Scan for the cell matching the given text and deliver its [x, y] coordinate at center. 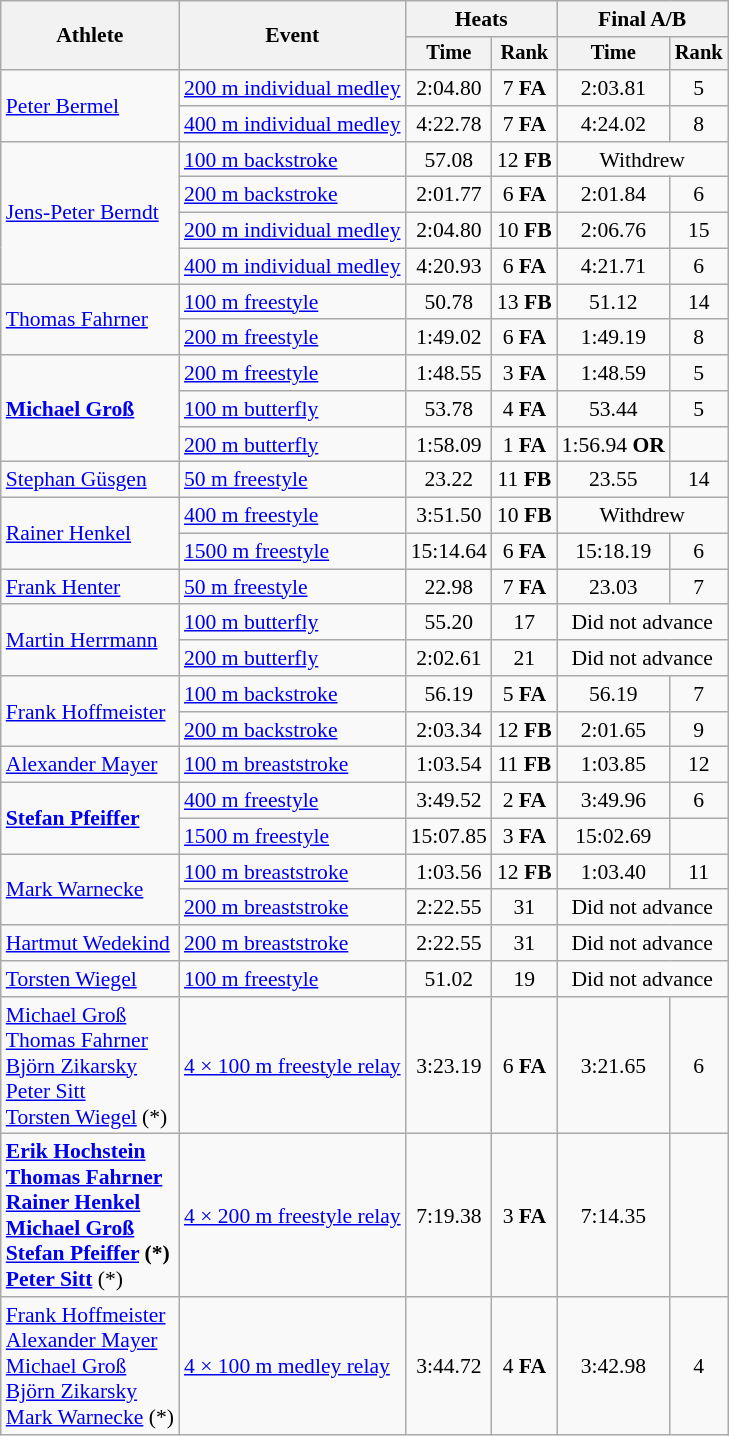
22.98 [449, 587]
1:03.40 [614, 872]
1:48.59 [614, 373]
Hartmut Wedekind [90, 943]
Peter Bermel [90, 106]
1:03.54 [449, 765]
Frank HoffmeisterAlexander MayerMichael GroßBjörn ZikarskyMark Warnecke (*) [90, 1366]
Alexander Mayer [90, 765]
23.22 [449, 480]
Michael Groß [90, 408]
2:01.65 [614, 730]
2:03.81 [614, 88]
4 × 100 m medley relay [292, 1366]
Frank Henter [90, 587]
1:49.19 [614, 338]
2:03.34 [449, 730]
4:22.78 [449, 124]
1:48.55 [449, 373]
1:03.85 [614, 765]
Athlete [90, 36]
Heats [482, 19]
53.78 [449, 409]
23.55 [614, 480]
Mark Warnecke [90, 890]
9 [699, 730]
7:19.38 [449, 1216]
Rainer Henkel [90, 534]
3:42.98 [614, 1366]
2:01.77 [449, 195]
13 FB [524, 302]
2:06.76 [614, 231]
Final A/B [642, 19]
Jens-Peter Berndt [90, 213]
1:56.94 OR [614, 445]
4:24.02 [614, 124]
1:58.09 [449, 445]
17 [524, 623]
19 [524, 979]
3:21.65 [614, 1066]
Event [292, 36]
5 FA [524, 694]
57.08 [449, 160]
3:23.19 [449, 1066]
1 FA [524, 445]
3:49.52 [449, 801]
3:49.96 [614, 801]
50.78 [449, 302]
51.12 [614, 302]
Michael GroßThomas FahrnerBjörn ZikarskyPeter SittTorsten Wiegel (*) [90, 1066]
51.02 [449, 979]
7:14.35 [614, 1216]
1:03.56 [449, 872]
Erik HochsteinThomas FahrnerRainer HenkelMichael GroßStefan Pfeiffer (*)Peter Sitt (*) [90, 1216]
4:21.71 [614, 267]
21 [524, 658]
1:49.02 [449, 338]
4 × 100 m freestyle relay [292, 1066]
15:18.19 [614, 552]
Thomas Fahrner [90, 320]
Frank Hoffmeister [90, 712]
Stefan Pfeiffer [90, 818]
15 [699, 231]
2:01.84 [614, 195]
12 [699, 765]
3:51.50 [449, 516]
11 [699, 872]
2:02.61 [449, 658]
4 × 200 m freestyle relay [292, 1216]
Stephan Güsgen [90, 480]
2 FA [524, 801]
Martin Herrmann [90, 640]
53.44 [614, 409]
4:20.93 [449, 267]
3:44.72 [449, 1366]
Torsten Wiegel [90, 979]
23.03 [614, 587]
15:02.69 [614, 837]
15:14.64 [449, 552]
15:07.85 [449, 837]
4 [699, 1366]
55.20 [449, 623]
